Identify which cell holds the provided text, then report its (X, Y) central coordinate. 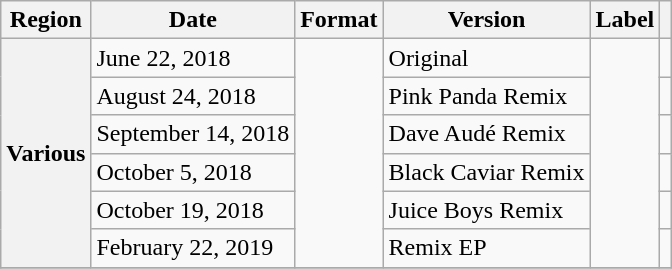
October 5, 2018 (193, 172)
Black Caviar Remix (486, 172)
Format (339, 20)
Pink Panda Remix (486, 96)
Label (625, 20)
October 19, 2018 (193, 210)
Original (486, 58)
Date (193, 20)
August 24, 2018 (193, 96)
Version (486, 20)
Remix EP (486, 248)
Juice Boys Remix (486, 210)
February 22, 2019 (193, 248)
Dave Audé Remix (486, 134)
Region (46, 20)
September 14, 2018 (193, 134)
Various (46, 153)
June 22, 2018 (193, 58)
